Pinpoint the cell where the given text exists, returning its (X, Y) midpoint coordinate. 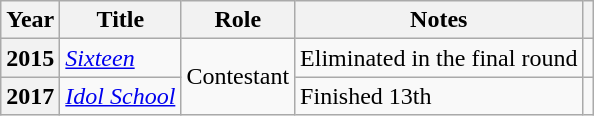
Finished 13th (439, 96)
Notes (439, 20)
Role (238, 20)
2015 (30, 58)
Idol School (120, 96)
Title (120, 20)
Sixteen (120, 58)
Year (30, 20)
2017 (30, 96)
Contestant (238, 77)
Eliminated in the final round (439, 58)
